Detect which cell encompasses the target text, then output its (X, Y) center coordinate. 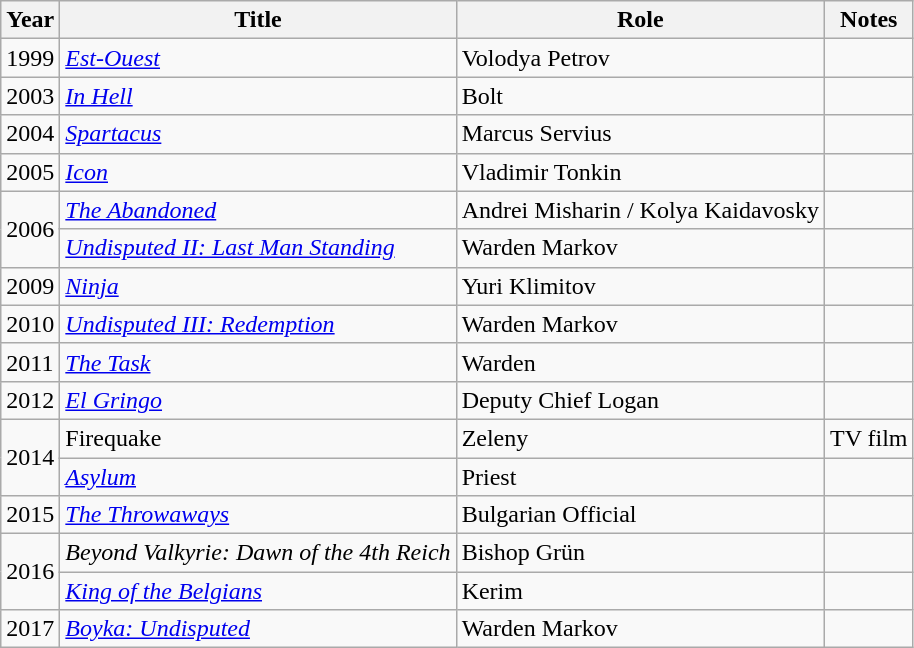
Icon (258, 172)
The Abandoned (258, 210)
Vladimir Tonkin (640, 172)
The Task (258, 362)
TV film (868, 438)
In Hell (258, 96)
Bolt (640, 96)
Andrei Misharin / Kolya Kaidavosky (640, 210)
Title (258, 20)
El Gringo (258, 400)
Priest (640, 477)
Marcus Servius (640, 134)
Asylum (258, 477)
Volodya Petrov (640, 58)
Bishop Grün (640, 553)
2003 (30, 96)
Firequake (258, 438)
Zeleny (640, 438)
2016 (30, 572)
2004 (30, 134)
Spartacus (258, 134)
Role (640, 20)
2017 (30, 629)
Warden (640, 362)
Kerim (640, 591)
Deputy Chief Logan (640, 400)
2014 (30, 457)
Yuri Klimitov (640, 286)
2015 (30, 515)
Year (30, 20)
King of the Belgians (258, 591)
Beyond Valkyrie: Dawn of the 4th Reich (258, 553)
Ninja (258, 286)
The Throwaways (258, 515)
1999 (30, 58)
2011 (30, 362)
Notes (868, 20)
2006 (30, 229)
2005 (30, 172)
2009 (30, 286)
Boyka: Undisputed (258, 629)
2012 (30, 400)
2010 (30, 324)
Est-Ouest (258, 58)
Undisputed III: Redemption (258, 324)
Undisputed II: Last Man Standing (258, 248)
Bulgarian Official (640, 515)
